Extract the [x, y] coordinate from the center of the cell holding the provided text.  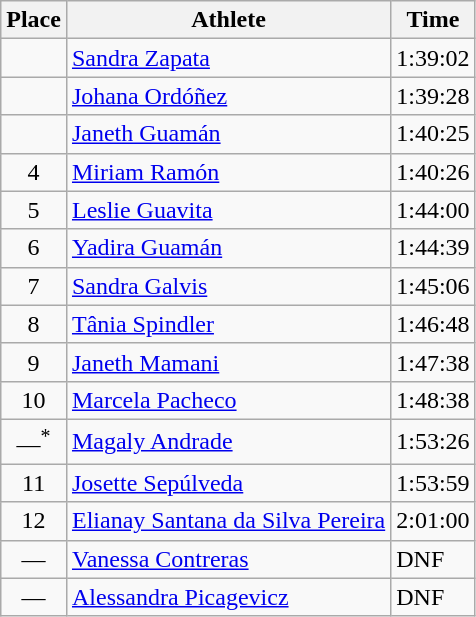
Leslie Guavita [228, 210]
1:44:00 [433, 210]
6 [34, 248]
1:53:26 [433, 442]
1:40:25 [433, 134]
Athlete [228, 20]
1:39:28 [433, 96]
Sandra Galvis [228, 286]
Time [433, 20]
4 [34, 172]
10 [34, 400]
11 [34, 483]
Marcela Pacheco [228, 400]
9 [34, 362]
Vanessa Contreras [228, 559]
Janeth Guamán [228, 134]
5 [34, 210]
1:46:48 [433, 324]
Elianay Santana da Silva Pereira [228, 521]
1:45:06 [433, 286]
Miriam Ramón [228, 172]
Place [34, 20]
—* [34, 442]
1:47:38 [433, 362]
Sandra Zapata [228, 58]
2:01:00 [433, 521]
8 [34, 324]
Janeth Mamani [228, 362]
12 [34, 521]
Josette Sepúlveda [228, 483]
1:44:39 [433, 248]
Johana Ordóñez [228, 96]
Yadira Guamán [228, 248]
Alessandra Picagevicz [228, 597]
Magaly Andrade [228, 442]
1:48:38 [433, 400]
1:40:26 [433, 172]
1:39:02 [433, 58]
Tânia Spindler [228, 324]
1:53:59 [433, 483]
7 [34, 286]
